Capture the cell that displays the provided text and extract its (X, Y) central coordinate. 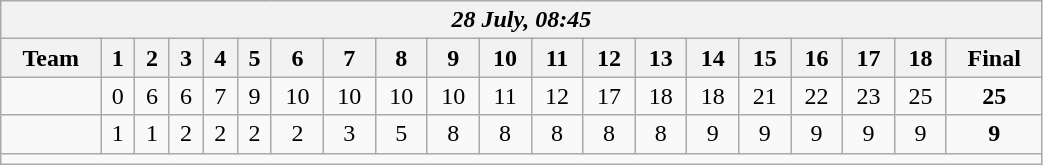
14 (713, 58)
4 (220, 58)
16 (817, 58)
28 July, 08:45 (522, 20)
0 (118, 96)
Final (994, 58)
21 (765, 96)
23 (869, 96)
15 (765, 58)
13 (661, 58)
22 (817, 96)
Team (51, 58)
